Determine the [X, Y] coordinate at the center of the cell enclosing the given text.  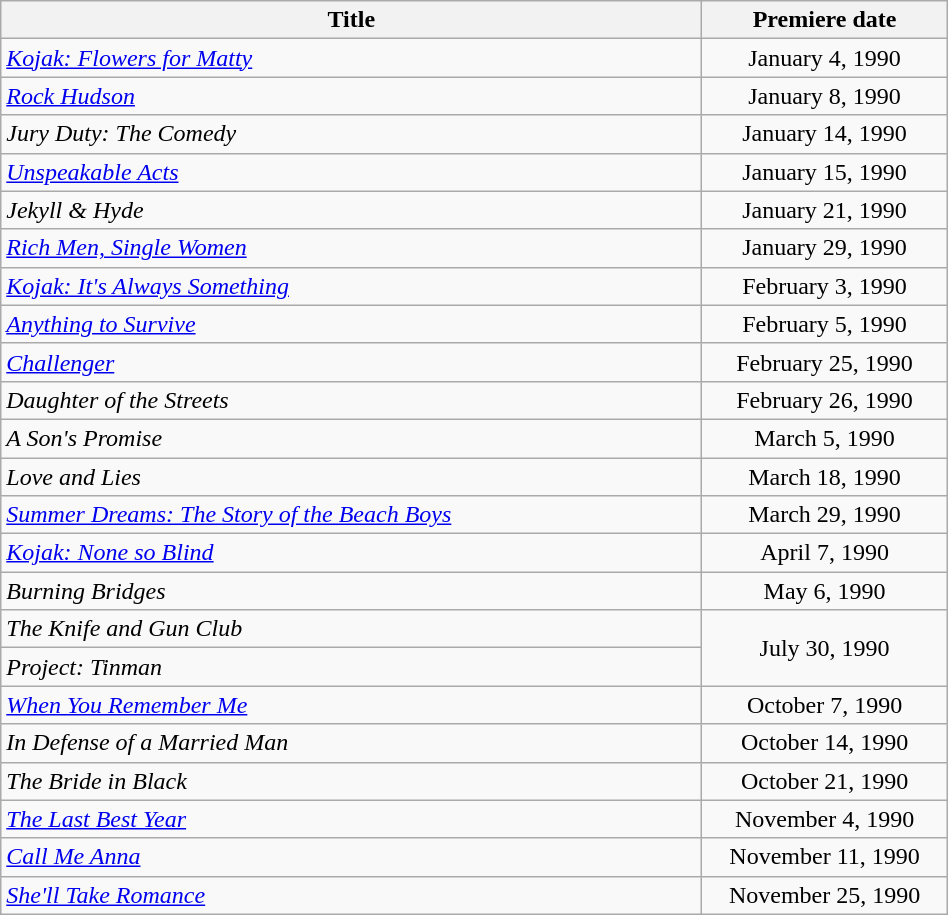
Anything to Survive [352, 324]
Challenger [352, 362]
The Bride in Black [352, 781]
Title [352, 20]
October 7, 1990 [824, 705]
February 25, 1990 [824, 362]
Jury Duty: The Comedy [352, 134]
Premiere date [824, 20]
Burning Bridges [352, 591]
November 11, 1990 [824, 857]
Call Me Anna [352, 857]
Kojak: None so Blind [352, 553]
January 14, 1990 [824, 134]
Rich Men, Single Women [352, 248]
The Last Best Year [352, 819]
When You Remember Me [352, 705]
October 21, 1990 [824, 781]
February 5, 1990 [824, 324]
April 7, 1990 [824, 553]
Daughter of the Streets [352, 400]
The Knife and Gun Club [352, 629]
Unspeakable Acts [352, 172]
Kojak: Flowers for Matty [352, 58]
January 8, 1990 [824, 96]
November 25, 1990 [824, 895]
She'll Take Romance [352, 895]
February 3, 1990 [824, 286]
Rock Hudson [352, 96]
A Son's Promise [352, 438]
May 6, 1990 [824, 591]
In Defense of a Married Man [352, 743]
October 14, 1990 [824, 743]
November 4, 1990 [824, 819]
January 15, 1990 [824, 172]
January 4, 1990 [824, 58]
February 26, 1990 [824, 400]
Project: Tinman [352, 667]
Summer Dreams: The Story of the Beach Boys [352, 515]
January 29, 1990 [824, 248]
July 30, 1990 [824, 648]
March 18, 1990 [824, 477]
January 21, 1990 [824, 210]
March 29, 1990 [824, 515]
March 5, 1990 [824, 438]
Kojak: It's Always Something [352, 286]
Jekyll & Hyde [352, 210]
Love and Lies [352, 477]
